Locate the cell with the specified text and output its (X, Y) center coordinate. 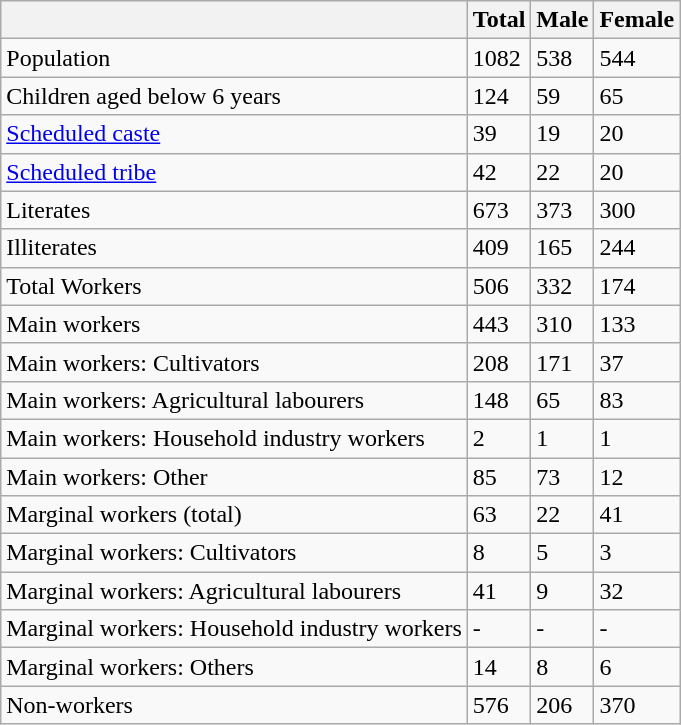
Main workers (234, 324)
544 (637, 58)
Literates (234, 210)
42 (499, 172)
Scheduled tribe (234, 172)
Total Workers (234, 286)
Non-workers (234, 705)
244 (637, 248)
206 (562, 705)
59 (562, 96)
Marginal workers: Agricultural labourers (234, 591)
409 (499, 248)
Total (499, 20)
133 (637, 324)
Marginal workers: Cultivators (234, 553)
443 (499, 324)
Illiterates (234, 248)
576 (499, 705)
174 (637, 286)
Male (562, 20)
39 (499, 134)
9 (562, 591)
32 (637, 591)
332 (562, 286)
165 (562, 248)
506 (499, 286)
148 (499, 400)
Marginal workers: Household industry workers (234, 629)
370 (637, 705)
Marginal workers (total) (234, 515)
Marginal workers: Others (234, 667)
Main workers: Other (234, 477)
Main workers: Cultivators (234, 362)
Population (234, 58)
538 (562, 58)
19 (562, 134)
208 (499, 362)
73 (562, 477)
63 (499, 515)
310 (562, 324)
Children aged below 6 years (234, 96)
12 (637, 477)
300 (637, 210)
83 (637, 400)
Female (637, 20)
Main workers: Agricultural labourers (234, 400)
37 (637, 362)
171 (562, 362)
6 (637, 667)
3 (637, 553)
124 (499, 96)
373 (562, 210)
5 (562, 553)
673 (499, 210)
1082 (499, 58)
14 (499, 667)
Main workers: Household industry workers (234, 438)
Scheduled caste (234, 134)
2 (499, 438)
85 (499, 477)
